Scan for the cell matching the given text and deliver its [X, Y] coordinate at center. 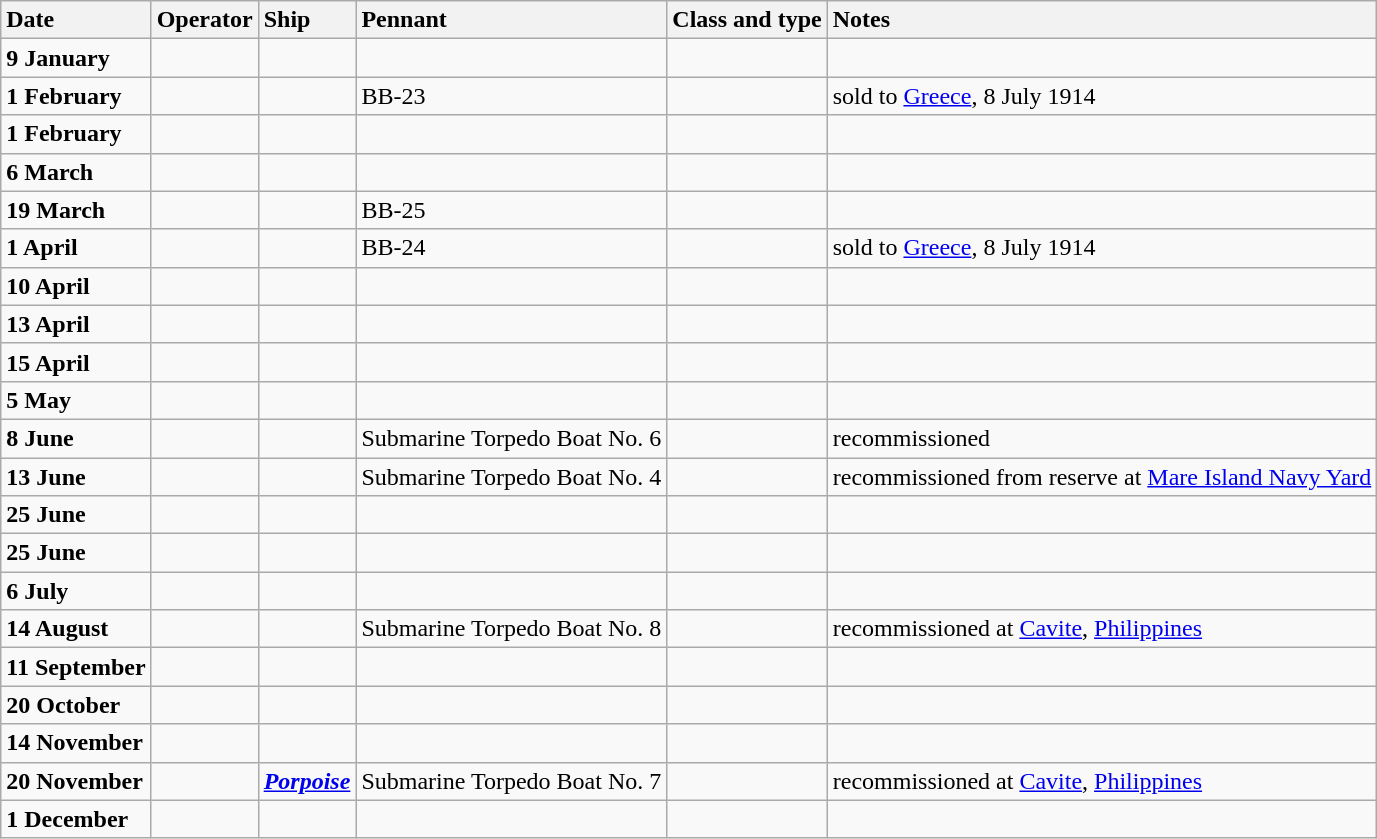
recommissioned [1102, 438]
recommissioned from reserve at Mare Island Navy Yard [1102, 477]
6 March [76, 172]
10 April [76, 286]
14 November [76, 743]
14 August [76, 629]
Notes [1102, 20]
BB-24 [512, 248]
9 January [76, 58]
15 April [76, 362]
Pennant [512, 20]
20 October [76, 705]
11 September [76, 667]
8 June [76, 438]
Class and type [747, 20]
Operator [204, 20]
Ship [307, 20]
19 March [76, 210]
Submarine Torpedo Boat No. 4 [512, 477]
BB-23 [512, 96]
Submarine Torpedo Boat No. 7 [512, 781]
1 December [76, 819]
Date [76, 20]
1 April [76, 248]
13 April [76, 324]
20 November [76, 781]
Submarine Torpedo Boat No. 6 [512, 438]
Submarine Torpedo Boat No. 8 [512, 629]
5 May [76, 400]
BB-25 [512, 210]
13 June [76, 477]
6 July [76, 591]
Porpoise [307, 781]
